Determine the [x, y] coordinate at the center of the cell enclosing the given text.  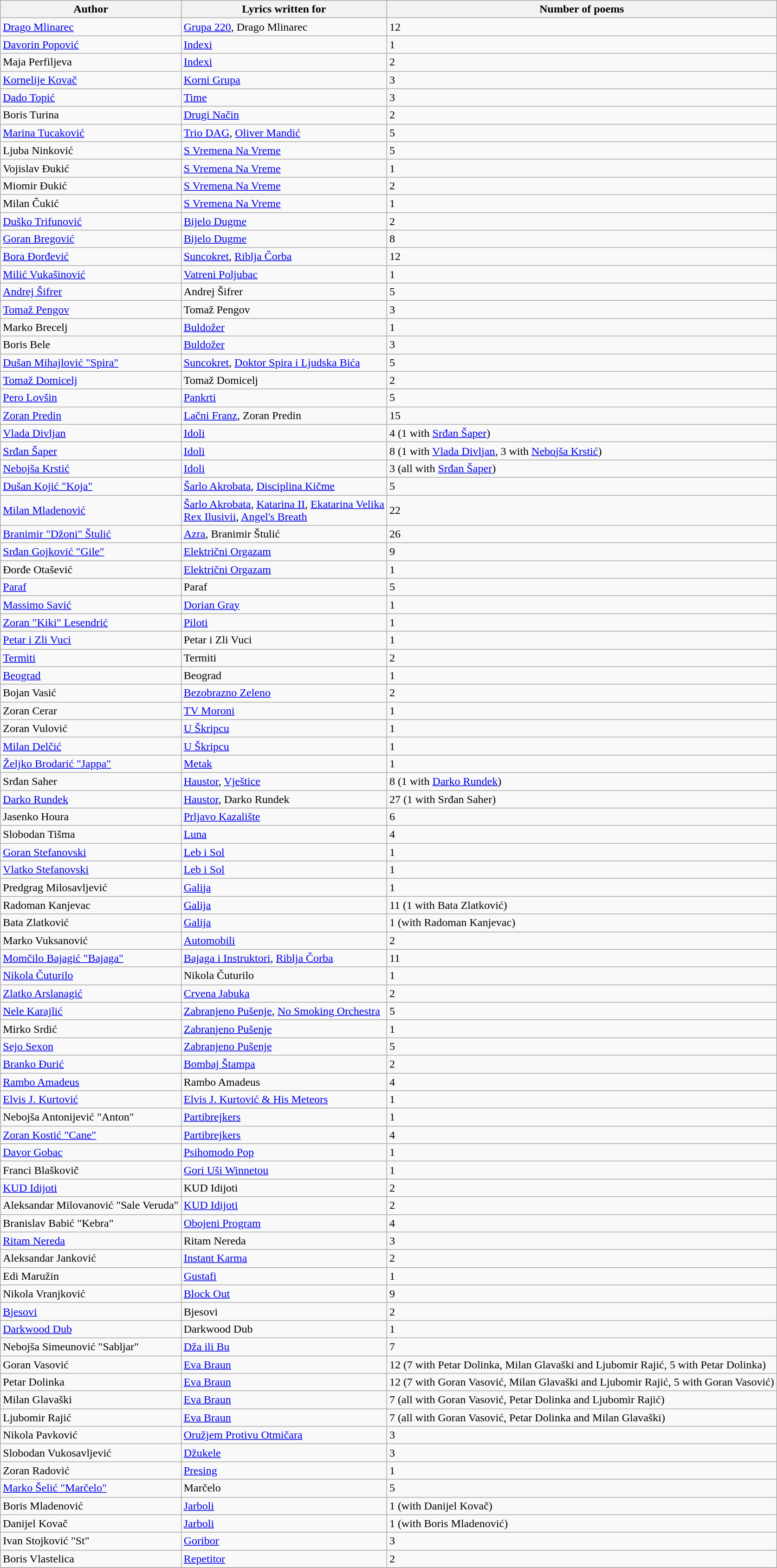
Instant Karma [284, 1258]
Milić Vukašinović [91, 274]
Dušan Kojić "Koja" [91, 486]
Goran Bregović [91, 239]
Vlada Divljan [91, 433]
Boris Vlastelica [91, 1559]
Goribor [284, 1541]
Marko Vuksanović [91, 940]
Boris Turina [91, 115]
1 (with Radoman Kanjevac) [582, 923]
Davor Gobac [91, 1153]
Zoran "Kiki" Lesendrić [91, 622]
1 (with Boris Mladenović) [582, 1523]
Elvis J. Kurtović & His Meteors [284, 1100]
Bombaj Štampa [284, 1064]
Džukele [284, 1453]
Goran Stefanovski [91, 852]
Milan Delčić [91, 746]
Milan Glavaški [91, 1400]
Branimir "Džoni" Štulić [91, 534]
Kornelije Kovač [91, 80]
8 [582, 239]
Trio DAG, Oliver Mandić [284, 133]
Sejo Sexon [91, 1046]
Maja Perfiljeva [91, 62]
Nikola Vranjković [91, 1294]
Boris Bele [91, 345]
26 [582, 534]
11 [582, 958]
Ljuba Ninković [91, 150]
Branko Đurić [91, 1064]
Petar Dolinka [91, 1382]
Elvis J. Kurtović [91, 1100]
Željko Brodarić "Jappa" [91, 764]
Marko Šelić "Marčelo" [91, 1488]
8 (1 with Vlada Divljan, 3 with Nebojša Krstić) [582, 451]
Drugi Način [284, 115]
Dorian Gray [284, 605]
Nebojša Simeunović "Sabljar" [91, 1347]
Srđan Šaper [91, 451]
Piloti [284, 622]
Srđan Gojković "Gile" [91, 552]
7 (all with Goran Vasović, Petar Dolinka and Milan Glavaški) [582, 1418]
Duško Trifunović [91, 221]
Suncokret, Riblja Čorba [284, 257]
Luna [284, 835]
3 (all with Srđan Šaper) [582, 468]
Mirko Srdić [91, 1029]
Slobodan Tišma [91, 835]
Bajaga i Instruktori, Riblja Čorba [284, 958]
Miomir Đukić [91, 186]
27 (1 with Srđan Saher) [582, 799]
Aleksandar Janković [91, 1258]
Vojislav Đukić [91, 168]
Zabranjeno Pušenje, No Smoking Orchestra [284, 1011]
TV Moroni [284, 711]
7 (all with Goran Vasović, Petar Dolinka and Ljubomir Rajić) [582, 1400]
Presing [284, 1471]
Marčelo [284, 1488]
Šarlo Akrobata, Disciplina Kičme [284, 486]
Milan Čukić [91, 203]
Pero Lovšin [91, 398]
Repetitor [284, 1559]
Nikola Pavković [91, 1435]
Dado Topić [91, 97]
Aleksandar Milovanović "Sale Veruda" [91, 1205]
Number of poems [582, 9]
Zoran Vulović [91, 728]
Bora Đorđević [91, 257]
Vlatko Stefanovski [91, 870]
Goran Vasović [91, 1364]
Drago Mlinarec [91, 27]
Haustor, Darko Rundek [284, 799]
Srđan Saher [91, 781]
Vatreni Poljubac [284, 274]
Block Out [284, 1294]
Radoman Kanjevac [91, 905]
Automobili [284, 940]
Azra, Branimir Štulić [284, 534]
1 (with Danijel Kovač) [582, 1506]
Branislav Babić "Kebra" [91, 1223]
Đorđe Otašević [91, 570]
Dža ili Bu [284, 1347]
Lyrics written for [284, 9]
Šarlo Akrobata, Katarina II, Ekatarina VelikaRex Ilusivii, Angel's Breath [284, 510]
Massimo Savić [91, 605]
4 (1 with Srđan Šaper) [582, 433]
Slobodan Vukosavljević [91, 1453]
Momčilo Bajagić "Bajaga" [91, 958]
Lačni Franz, Zoran Predin [284, 415]
Gustafi [284, 1276]
Bata Zlatković [91, 923]
Zoran Predin [91, 415]
Obojeni Program [284, 1223]
Author [91, 9]
Time [284, 97]
Prljavo Kazalište [284, 817]
Bojan Vasić [91, 693]
Edi Maružin [91, 1276]
Zoran Cerar [91, 711]
Gori Uši Winnetou [284, 1170]
Milan Mladenović [91, 510]
Nele Karajlić [91, 1011]
8 (1 with Darko Rundek) [582, 781]
15 [582, 415]
Oružjem Protivu Otmičara [284, 1435]
Darko Rundek [91, 799]
Jasenko Houra [91, 817]
Bezobrazno Zeleno [284, 693]
Pankrti [284, 398]
Dušan Mihajlović "Spira" [91, 363]
Suncokret, Doktor Spira i Ljudska Bića [284, 363]
Predgrag Milosavljević [91, 888]
Zoran Kostić "Cane" [91, 1135]
7 [582, 1347]
11 (1 with Bata Zlatković) [582, 905]
Korni Grupa [284, 80]
Franci Blaškovič [91, 1170]
Davorin Popović [91, 45]
Haustor, Vještice [284, 781]
Danijel Kovač [91, 1523]
22 [582, 510]
Psihomodo Pop [284, 1153]
Boris Mladenović [91, 1506]
Marko Brecelj [91, 327]
Zlatko Arslanagić [91, 993]
Nebojša Krstić [91, 468]
Crvena Jabuka [284, 993]
Marina Tucaković [91, 133]
Metak [284, 764]
Zoran Radović [91, 1471]
6 [582, 817]
Nebojša Antonijević "Anton" [91, 1117]
12 (7 with Petar Dolinka, Milan Glavaški and Ljubomir Rajić, 5 with Petar Dolinka) [582, 1364]
Ljubomir Rajić [91, 1418]
Ivan Stojković "St" [91, 1541]
12 (7 with Goran Vasović, Milan Glavaški and Ljubomir Rajić, 5 with Goran Vasović) [582, 1382]
Grupa 220, Drago Mlinarec [284, 27]
